Return the (X, Y) coordinate for the center point of the cell that contains the specified text.  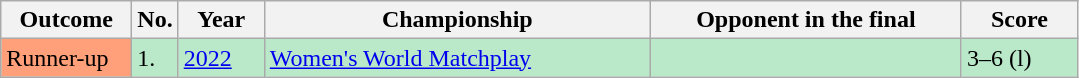
1. (155, 58)
2022 (221, 58)
No. (155, 20)
Women's World Matchplay (457, 58)
Championship (457, 20)
Year (221, 20)
Runner-up (66, 58)
Outcome (66, 20)
Score (1019, 20)
3–6 (l) (1019, 58)
Opponent in the final (806, 20)
